Pinpoint the cell where the given text exists, returning its [x, y] midpoint coordinate. 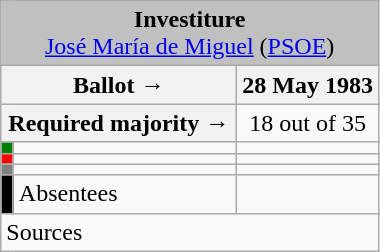
Absentees [125, 194]
28 May 1983 [308, 85]
Ballot → [119, 85]
Sources [190, 232]
Required majority → [119, 123]
InvestitureJosé María de Miguel (PSOE) [190, 34]
18 out of 35 [308, 123]
